Provide the [x, y] coordinate of the cell's center where the given text is located.  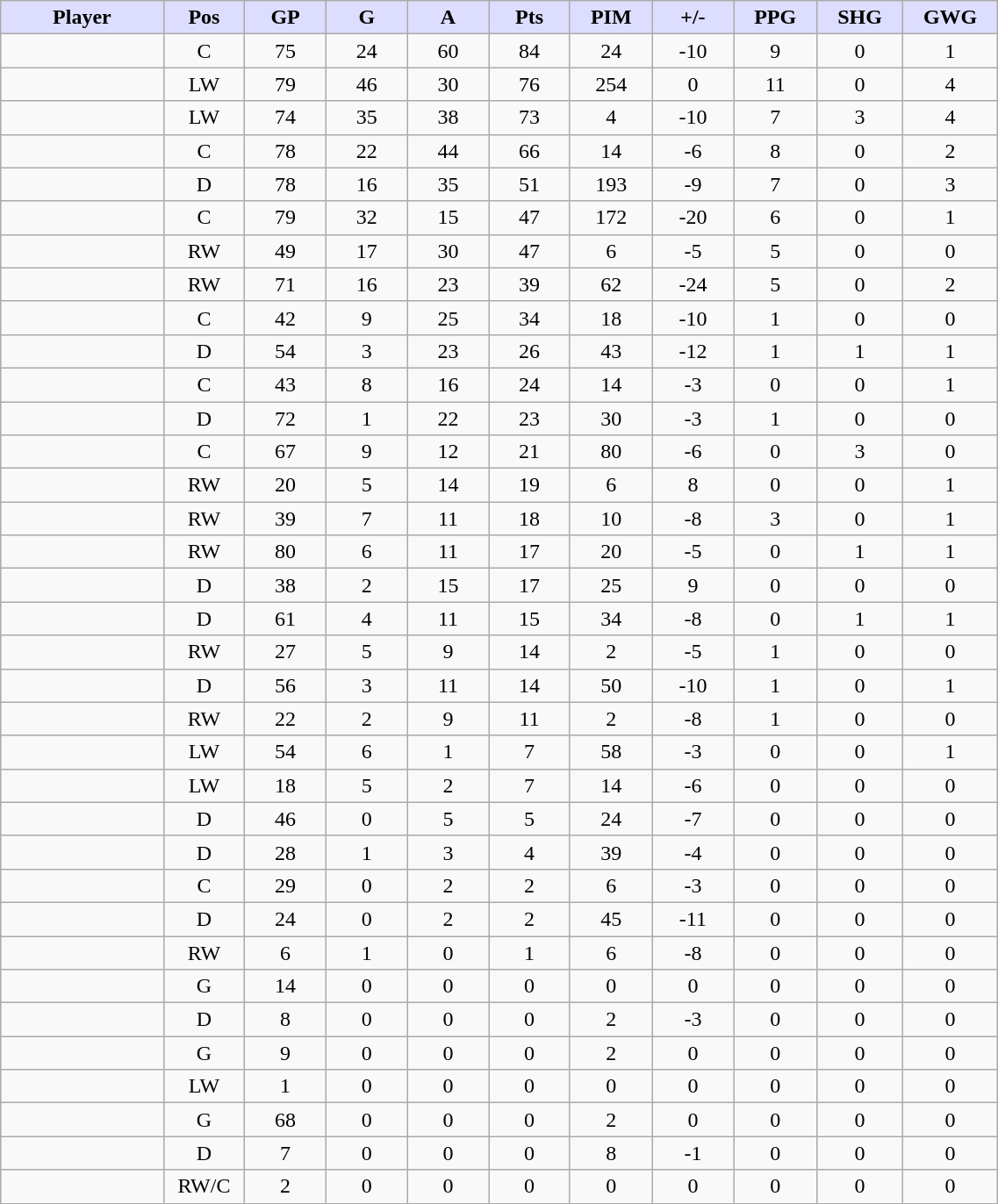
29 [286, 885]
Pos [204, 18]
193 [611, 184]
42 [286, 318]
-20 [693, 218]
71 [286, 284]
21 [530, 452]
66 [530, 151]
74 [286, 118]
10 [611, 519]
GP [286, 18]
76 [530, 84]
58 [611, 752]
PIM [611, 18]
-24 [693, 284]
172 [611, 218]
75 [286, 51]
-7 [693, 819]
GWG [950, 18]
32 [367, 218]
56 [286, 685]
49 [286, 251]
73 [530, 118]
+/- [693, 18]
-1 [693, 1153]
RW/C [204, 1186]
28 [286, 852]
12 [448, 452]
67 [286, 452]
SHG [860, 18]
61 [286, 619]
60 [448, 51]
PPG [776, 18]
-11 [693, 919]
254 [611, 84]
51 [530, 184]
45 [611, 919]
19 [530, 485]
27 [286, 652]
-12 [693, 351]
-4 [693, 852]
Pts [530, 18]
62 [611, 284]
-9 [693, 184]
A [448, 18]
Player [83, 18]
84 [530, 51]
50 [611, 685]
68 [286, 1120]
72 [286, 419]
44 [448, 151]
26 [530, 351]
